From the cell containing the given text, extract its center point as (X, Y) coordinate. 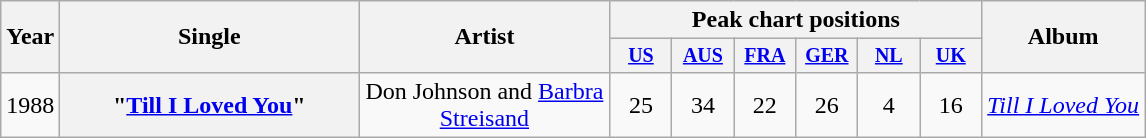
16 (951, 104)
Peak chart positions (796, 20)
GER (827, 56)
NL (889, 56)
4 (889, 104)
22 (765, 104)
Year (30, 37)
AUS (703, 56)
"Till I Loved You" (210, 104)
1988 (30, 104)
Till I Loved You (1064, 104)
34 (703, 104)
US (641, 56)
Album (1064, 37)
Artist (484, 37)
UK (951, 56)
Don Johnson and Barbra Streisand (484, 104)
FRA (765, 56)
Single (210, 37)
26 (827, 104)
25 (641, 104)
